From the cell containing the given text, extract its center point as [x, y] coordinate. 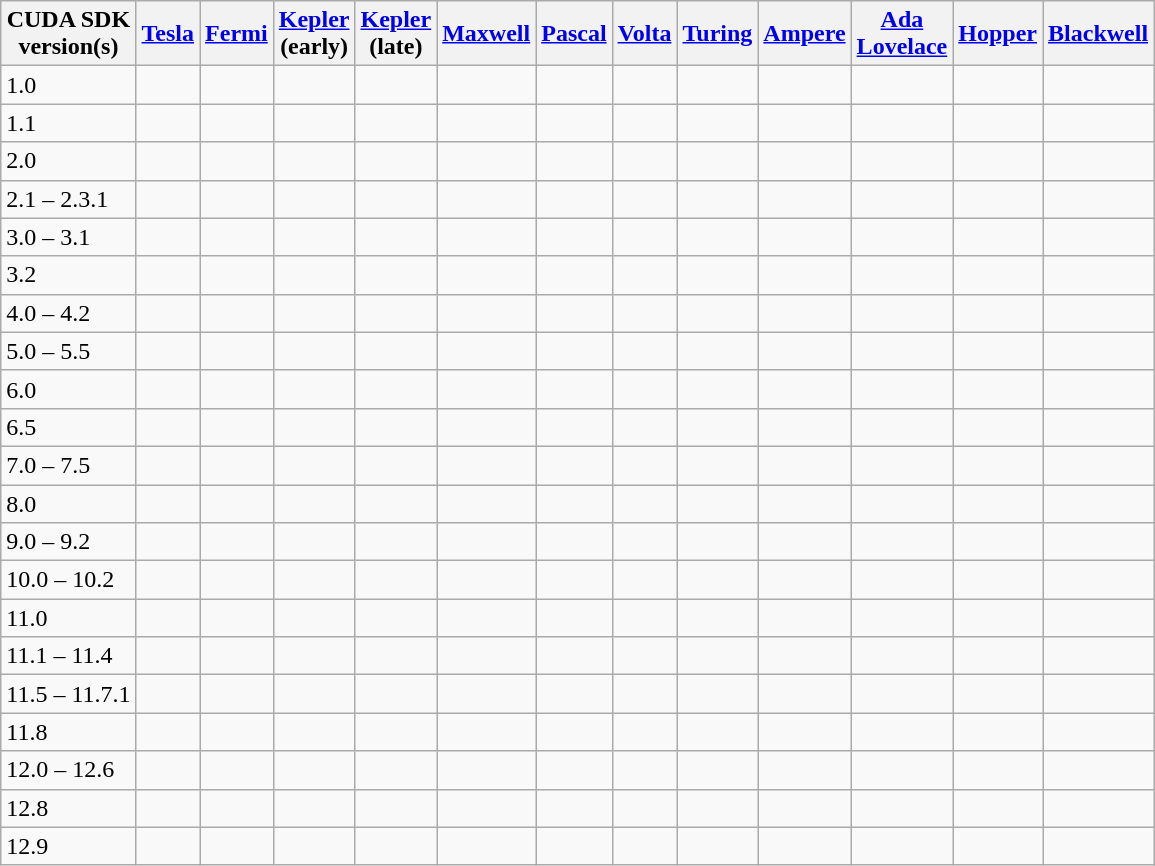
12.9 [68, 846]
7.0 – 7.5 [68, 465]
Turing [718, 34]
Tesla [168, 34]
12.8 [68, 808]
8.0 [68, 503]
9.0 – 9.2 [68, 542]
11.5 – 11.7.1 [68, 694]
1.0 [68, 85]
11.1 – 11.4 [68, 656]
5.0 – 5.5 [68, 351]
Blackwell [1098, 34]
4.0 – 4.2 [68, 313]
AdaLovelace [902, 34]
Volta [644, 34]
2.1 – 2.3.1 [68, 199]
Kepler(late) [396, 34]
CUDA SDKversion(s) [68, 34]
12.0 – 12.6 [68, 770]
Kepler(early) [314, 34]
11.8 [68, 732]
Pascal [574, 34]
3.0 – 3.1 [68, 237]
1.1 [68, 123]
6.0 [68, 389]
Ampere [804, 34]
3.2 [68, 275]
Maxwell [486, 34]
Fermi [237, 34]
Hopper [998, 34]
10.0 – 10.2 [68, 580]
2.0 [68, 161]
11.0 [68, 618]
6.5 [68, 427]
